Provide the (X, Y) coordinate of the cell's center where the given text is located.  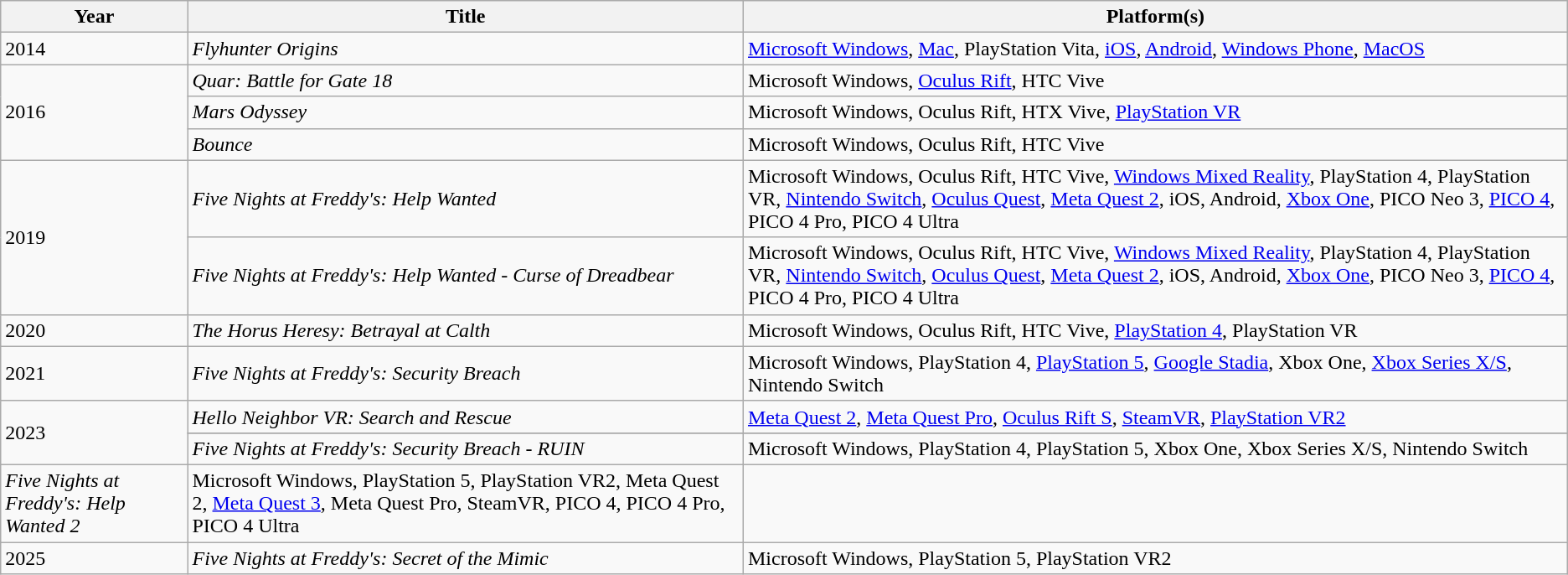
Bounce (466, 144)
2021 (94, 374)
2020 (94, 330)
Microsoft Windows, PlayStation 5, PlayStation VR2, Meta Quest 2, Meta Quest 3, Meta Quest Pro, SteamVR, PICO 4, PICO 4 Pro, PICO 4 Ultra (466, 503)
Hello Neighbor VR: Search and Rescue (466, 417)
Five Nights at Freddy's: Security Breach - RUIN (466, 448)
Five Nights at Freddy's: Security Breach (466, 374)
Five Nights at Freddy's: Secret of the Mimic (466, 557)
Title (466, 17)
Quar: Battle for Gate 18 (466, 80)
2014 (94, 49)
Microsoft Windows, Mac, PlayStation Vita, iOS, Android, Windows Phone, MacOS (1155, 49)
Microsoft Windows, PlayStation 5, PlayStation VR2 (1155, 557)
Microsoft Windows, PlayStation 4, PlayStation 5, Xbox One, Xbox Series X/S, Nintendo Switch (1155, 448)
Year (94, 17)
2016 (94, 112)
Microsoft Windows, Oculus Rift, HTX Vive, PlayStation VR (1155, 112)
Microsoft Windows, PlayStation 4, PlayStation 5, Google Stadia, Xbox One, Xbox Series X/S, Nintendo Switch (1155, 374)
Microsoft Windows, Oculus Rift, HTC Vive, PlayStation 4, PlayStation VR (1155, 330)
Five Nights at Freddy's: Help Wanted (466, 199)
Five Nights at Freddy's: Help Wanted - Curse of Dreadbear (466, 276)
The Horus Heresy: Betrayal at Calth (466, 330)
2025 (94, 557)
Meta Quest 2, Meta Quest Pro, Oculus Rift S, SteamVR, PlayStation VR2 (1155, 417)
Five Nights at Freddy's: Help Wanted 2 (94, 503)
Platform(s) (1155, 17)
2019 (94, 237)
2023 (94, 433)
Flyhunter Origins (466, 49)
Mars Odyssey (466, 112)
